Identify which cell holds the provided text, then report its (X, Y) central coordinate. 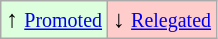
↓ Relegated (162, 20)
↑ Promoted (54, 20)
